From the cell containing the given text, extract its center point as (x, y) coordinate. 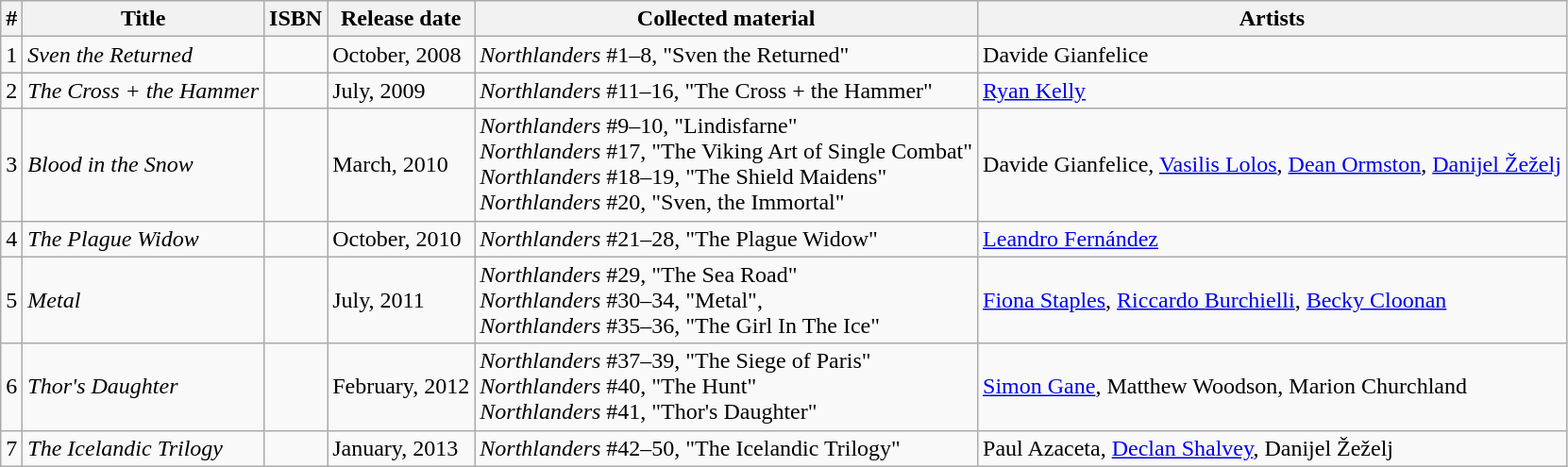
Thor's Daughter (143, 387)
Title (143, 19)
4 (11, 239)
Release date (401, 19)
Fiona Staples, Riccardo Burchielli, Becky Cloonan (1273, 300)
Davide Gianfelice (1273, 55)
Northlanders #42–50, "The Icelandic Trilogy" (727, 448)
March, 2010 (401, 164)
1 (11, 55)
Blood in the Snow (143, 164)
Artists (1273, 19)
February, 2012 (401, 387)
The Cross + the Hammer (143, 91)
The Plague Widow (143, 239)
Paul Azaceta, Declan Shalvey, Danijel Žeželj (1273, 448)
Davide Gianfelice, Vasilis Lolos, Dean Ormston, Danijel Žeželj (1273, 164)
October, 2008 (401, 55)
Collected material (727, 19)
7 (11, 448)
Northlanders #11–16, "The Cross + the Hammer" (727, 91)
Sven the Returned (143, 55)
6 (11, 387)
Northlanders #29, "The Sea Road"Northlanders #30–34, "Metal",Northlanders #35–36, "The Girl In The Ice" (727, 300)
October, 2010 (401, 239)
January, 2013 (401, 448)
Simon Gane, Matthew Woodson, Marion Churchland (1273, 387)
2 (11, 91)
Northlanders #1–8, "Sven the Returned" (727, 55)
Leandro Fernández (1273, 239)
July, 2011 (401, 300)
The Icelandic Trilogy (143, 448)
# (11, 19)
Northlanders #21–28, "The Plague Widow" (727, 239)
Ryan Kelly (1273, 91)
5 (11, 300)
ISBN (296, 19)
3 (11, 164)
Metal (143, 300)
July, 2009 (401, 91)
Northlanders #37–39, "The Siege of Paris"Northlanders #40, "The Hunt"Northlanders #41, "Thor's Daughter" (727, 387)
